Output the (X, Y) coordinate of the center of the cell containing the given text.  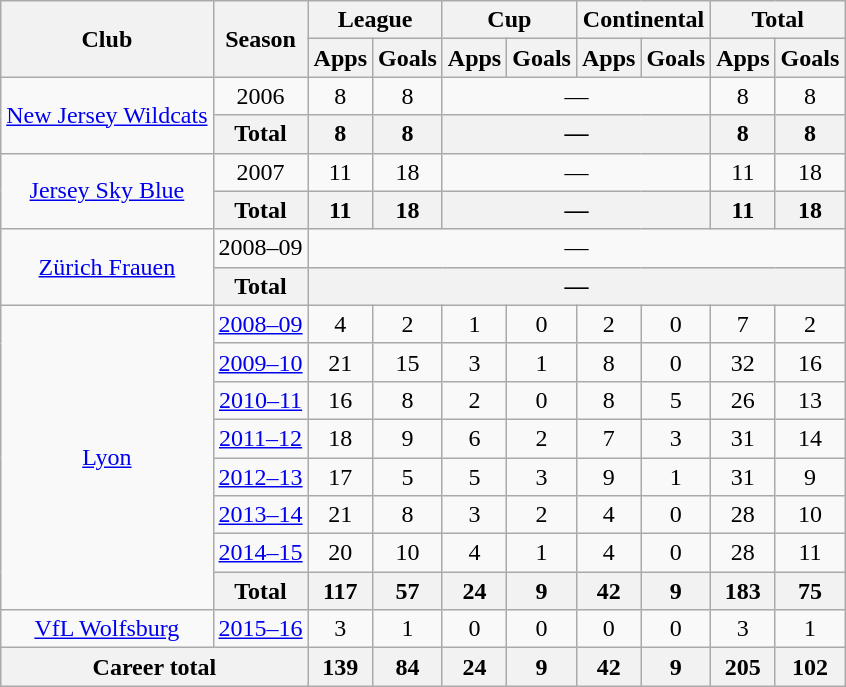
2010–11 (260, 400)
Zürich Frauen (107, 267)
Cup (509, 20)
20 (340, 553)
League (375, 20)
14 (810, 438)
75 (810, 591)
205 (743, 667)
84 (408, 667)
183 (743, 591)
6 (474, 438)
Continental (643, 20)
Club (107, 39)
2009–10 (260, 362)
26 (743, 400)
Season (260, 39)
2013–14 (260, 515)
New Jersey Wildcats (107, 115)
57 (408, 591)
2012–13 (260, 477)
2014–15 (260, 553)
2007 (260, 172)
13 (810, 400)
2015–16 (260, 629)
2006 (260, 96)
32 (743, 362)
17 (340, 477)
117 (340, 591)
Career total (154, 667)
Jersey Sky Blue (107, 191)
Lyon (107, 457)
15 (408, 362)
2011–12 (260, 438)
102 (810, 667)
VfL Wolfsburg (107, 629)
139 (340, 667)
